Extract the (x, y) coordinate from the center of the cell holding the provided text.  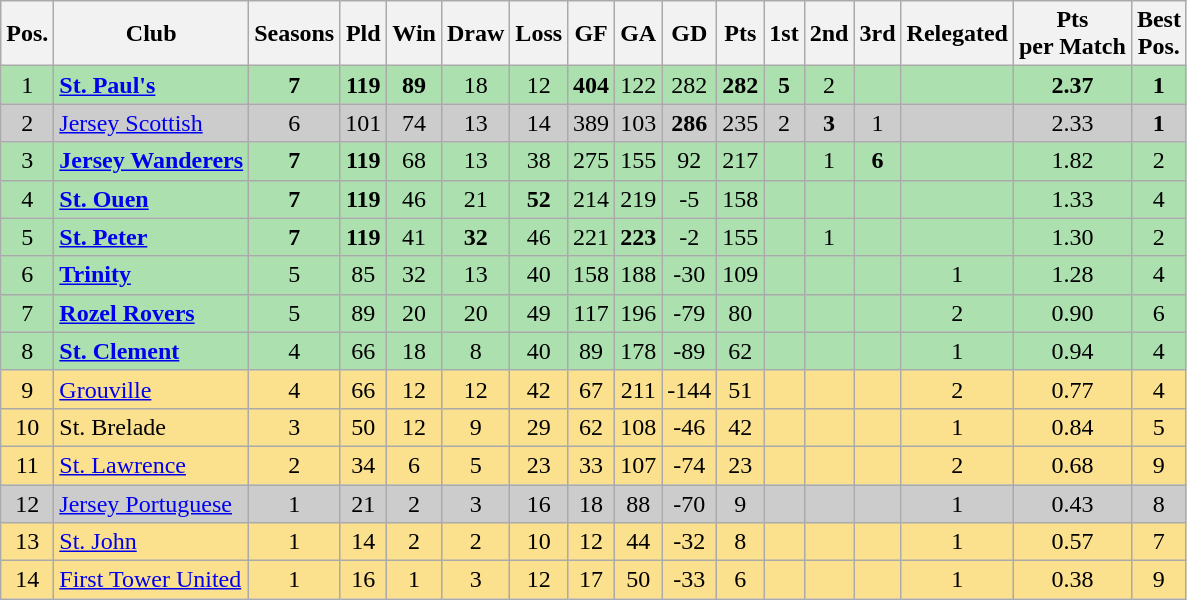
0.57 (1072, 542)
First Tower United (152, 580)
St. Peter (152, 237)
223 (638, 237)
103 (638, 123)
404 (592, 85)
1.33 (1072, 199)
-32 (690, 542)
92 (690, 161)
St. Paul's (152, 85)
Draw (475, 34)
St. Brelade (152, 427)
214 (592, 199)
Pts (740, 34)
1.82 (1072, 161)
-74 (690, 465)
-144 (690, 389)
286 (690, 123)
Club (152, 34)
33 (592, 465)
St. Ouen (152, 199)
74 (414, 123)
Win (414, 34)
0.94 (1072, 351)
221 (592, 237)
117 (592, 313)
85 (364, 275)
217 (740, 161)
Seasons (294, 34)
178 (638, 351)
52 (539, 199)
0.38 (1072, 580)
-89 (690, 351)
80 (740, 313)
-2 (690, 237)
0.68 (1072, 465)
188 (638, 275)
1.30 (1072, 237)
29 (539, 427)
44 (638, 542)
51 (740, 389)
107 (638, 465)
219 (638, 199)
2.37 (1072, 85)
108 (638, 427)
Relegated (957, 34)
Pld (364, 34)
275 (592, 161)
Jersey Wanderers (152, 161)
88 (638, 503)
St. John (152, 542)
3rd (878, 34)
Ptsper Match (1072, 34)
GA (638, 34)
122 (638, 85)
0.90 (1072, 313)
2nd (829, 34)
68 (414, 161)
-5 (690, 199)
Rozel Rovers (152, 313)
67 (592, 389)
11 (28, 465)
235 (740, 123)
Pos. (28, 34)
Grouville (152, 389)
34 (364, 465)
St. Lawrence (152, 465)
211 (638, 389)
Trinity (152, 275)
Jersey Portuguese (152, 503)
1.28 (1072, 275)
196 (638, 313)
-33 (690, 580)
101 (364, 123)
2.33 (1072, 123)
49 (539, 313)
-30 (690, 275)
389 (592, 123)
GF (592, 34)
1st (784, 34)
-79 (690, 313)
109 (740, 275)
GD (690, 34)
Jersey Scottish (152, 123)
-46 (690, 427)
Loss (539, 34)
BestPos. (1158, 34)
41 (414, 237)
0.43 (1072, 503)
-70 (690, 503)
38 (539, 161)
0.77 (1072, 389)
17 (592, 580)
0.84 (1072, 427)
St. Clement (152, 351)
